Return the [x, y] coordinate for the center point of the cell that contains the specified text.  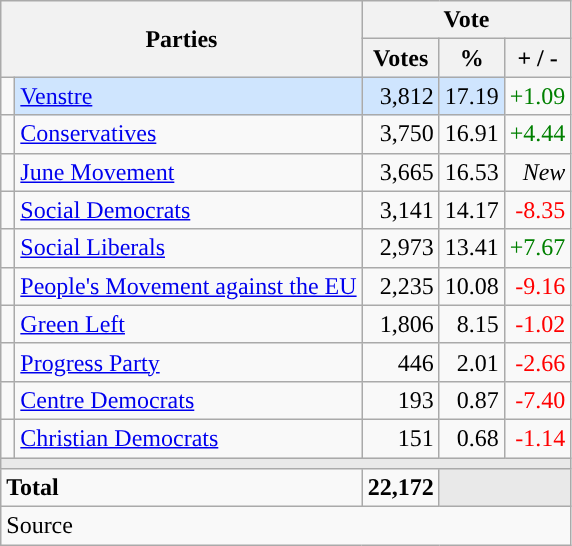
Green Left [188, 324]
Source [286, 526]
10.08 [472, 286]
Parties [182, 39]
151 [400, 438]
-1.02 [538, 324]
People's Movement against the EU [188, 286]
2.01 [472, 362]
0.87 [472, 400]
Total [182, 488]
0.68 [472, 438]
Social Liberals [188, 248]
14.17 [472, 210]
-8.35 [538, 210]
+ / - [538, 58]
Progress Party [188, 362]
2,235 [400, 286]
16.91 [472, 134]
2,973 [400, 248]
Centre Democrats [188, 400]
1,806 [400, 324]
+1.09 [538, 96]
June Movement [188, 172]
3,750 [400, 134]
Conservatives [188, 134]
-9.16 [538, 286]
Christian Democrats [188, 438]
Social Democrats [188, 210]
17.19 [472, 96]
22,172 [400, 488]
-2.66 [538, 362]
13.41 [472, 248]
Votes [400, 58]
Vote [466, 20]
193 [400, 400]
3,141 [400, 210]
Venstre [188, 96]
446 [400, 362]
+7.67 [538, 248]
+4.44 [538, 134]
New [538, 172]
3,812 [400, 96]
-1.14 [538, 438]
8.15 [472, 324]
% [472, 58]
-7.40 [538, 400]
16.53 [472, 172]
3,665 [400, 172]
